Find where the given text appears and provide that cell's center as [X, Y] coordinate. 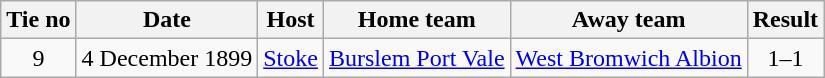
Away team [628, 20]
Result [785, 20]
Burslem Port Vale [416, 58]
Stoke [291, 58]
Host [291, 20]
Date [167, 20]
4 December 1899 [167, 58]
Tie no [38, 20]
Home team [416, 20]
1–1 [785, 58]
West Bromwich Albion [628, 58]
9 [38, 58]
